Return the (x, y) coordinate for the center point of the cell that contains the specified text.  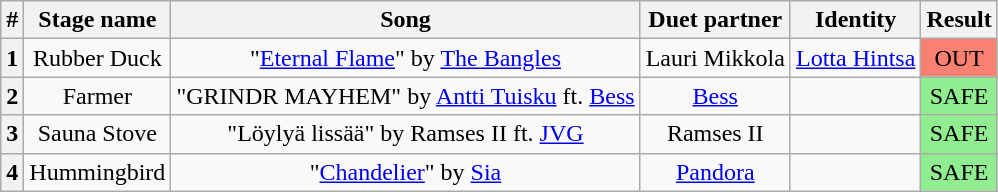
Song (406, 20)
Ramses II (715, 134)
"Eternal Flame" by The Bangles (406, 58)
Duet partner (715, 20)
OUT (959, 58)
Lotta Hintsa (855, 58)
Lauri Mikkola (715, 58)
Farmer (98, 96)
1 (12, 58)
Identity (855, 20)
4 (12, 172)
Bess (715, 96)
3 (12, 134)
"Löylyä lissää" by Ramses II ft. JVG (406, 134)
Rubber Duck (98, 58)
Stage name (98, 20)
"Chandelier" by Sia (406, 172)
Pandora (715, 172)
# (12, 20)
2 (12, 96)
"GRINDR MAYHEM" by Antti Tuisku ft. Bess (406, 96)
Result (959, 20)
Hummingbird (98, 172)
Sauna Stove (98, 134)
